Return the [X, Y] coordinate for the center point of the cell that contains the specified text.  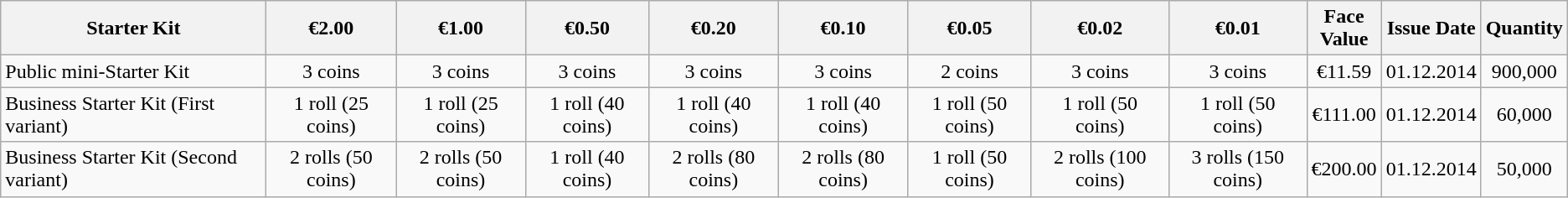
900,000 [1524, 71]
€0.01 [1238, 29]
€0.02 [1100, 29]
2 rolls (100 coins) [1100, 169]
€0.10 [843, 29]
50,000 [1524, 169]
Business Starter Kit (Second variant) [134, 169]
Issue Date [1431, 29]
60,000 [1524, 114]
€2.00 [332, 29]
Public mini-Starter Kit [134, 71]
€0.50 [586, 29]
2 coins [970, 71]
€1.00 [461, 29]
€11.59 [1344, 71]
Business Starter Kit (First variant) [134, 114]
€0.05 [970, 29]
Face Value [1344, 29]
3 rolls (150 coins) [1238, 169]
€200.00 [1344, 169]
Starter Kit [134, 29]
€0.20 [714, 29]
€111.00 [1344, 114]
Quantity [1524, 29]
